Extract the (X, Y) coordinate from the center of the cell holding the provided text.  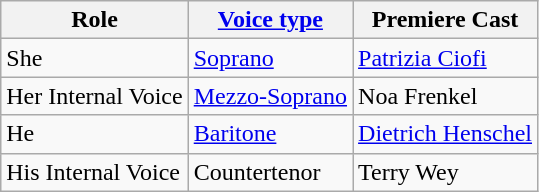
Premiere Cast (446, 20)
Soprano (270, 58)
He (94, 134)
Voice type (270, 20)
Countertenor (270, 172)
She (94, 58)
Dietrich Henschel (446, 134)
Baritone (270, 134)
His Internal Voice (94, 172)
Terry Wey (446, 172)
Role (94, 20)
Noa Frenkel (446, 96)
Patrizia Ciofi (446, 58)
Her Internal Voice (94, 96)
Mezzo-Soprano (270, 96)
